Scan for the cell matching the given text and deliver its [x, y] coordinate at center. 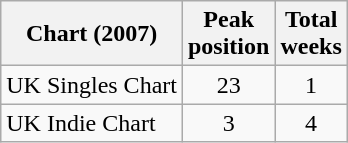
UK Indie Chart [92, 123]
1 [311, 85]
Chart (2007) [92, 34]
4 [311, 123]
23 [228, 85]
Peakposition [228, 34]
Totalweeks [311, 34]
3 [228, 123]
UK Singles Chart [92, 85]
